Locate the cell with the specified text and output its (x, y) center coordinate. 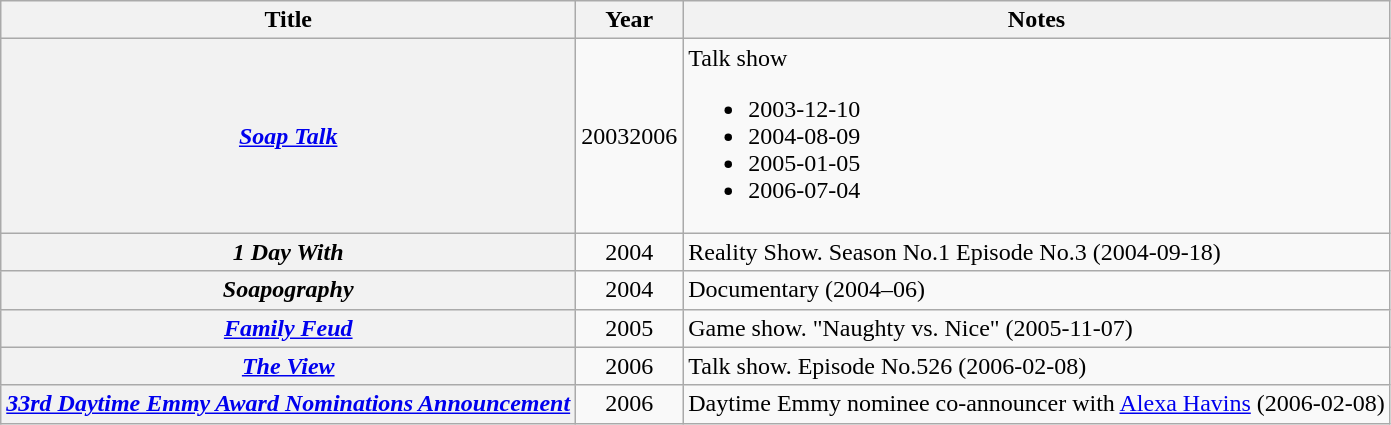
Talk show. Episode No.526 (2006-02-08) (1037, 366)
2005 (630, 328)
20032006 (630, 136)
Game show. "Naughty vs. Nice" (2005-11-07) (1037, 328)
Talk show2003-12-102004-08-092005-01-052006-07-04 (1037, 136)
Reality Show. Season No.1 Episode No.3 (2004-09-18) (1037, 252)
Daytime Emmy nominee co-announcer with Alexa Havins (2006-02-08) (1037, 404)
Soapography (288, 290)
Title (288, 20)
33rd Daytime Emmy Award Nominations Announcement (288, 404)
1 Day With (288, 252)
Year (630, 20)
The View (288, 366)
Documentary (2004–06) (1037, 290)
Notes (1037, 20)
Family Feud (288, 328)
Soap Talk (288, 136)
